Pinpoint the cell where the given text exists, returning its (X, Y) midpoint coordinate. 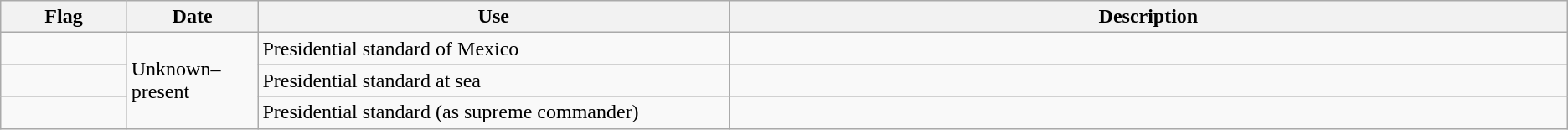
Presidential standard at sea (494, 81)
Presidential standard of Mexico (494, 49)
Presidential standard (as supreme commander) (494, 112)
Flag (64, 17)
Description (1149, 17)
Unknown–present (193, 81)
Date (193, 17)
Use (494, 17)
